Extract the [x, y] coordinate from the center of the cell holding the provided text.  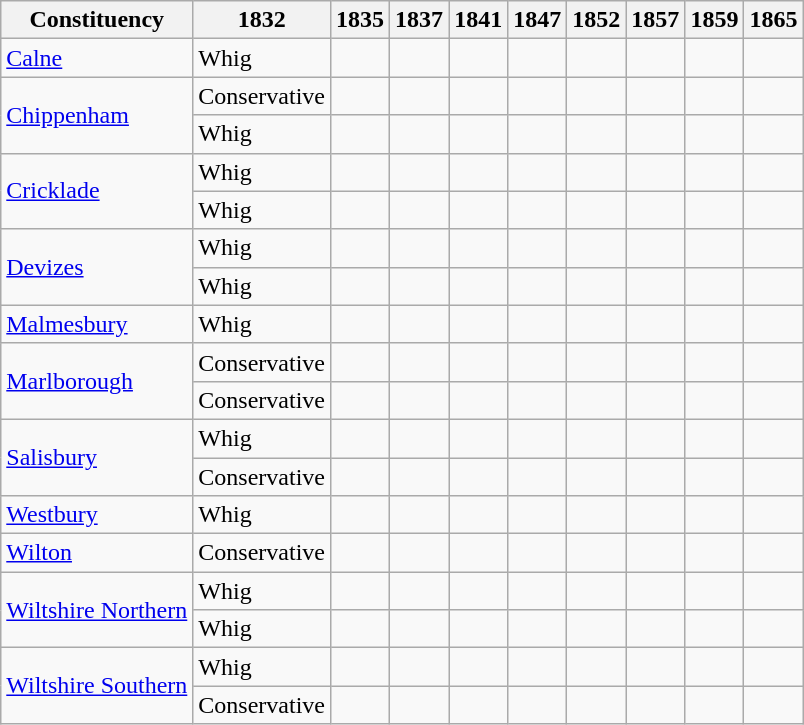
Wilton [97, 553]
Devizes [97, 267]
Chippenham [97, 115]
1835 [360, 20]
Constituency [97, 20]
1841 [478, 20]
Wiltshire Southern [97, 686]
Westbury [97, 515]
Cricklade [97, 191]
1852 [596, 20]
1847 [538, 20]
1859 [714, 20]
Marlborough [97, 381]
Wiltshire Northern [97, 610]
1857 [656, 20]
Calne [97, 58]
1832 [262, 20]
1865 [774, 20]
1837 [420, 20]
Salisbury [97, 457]
Malmesbury [97, 324]
